Locate the cell with the specified text and output its [x, y] center coordinate. 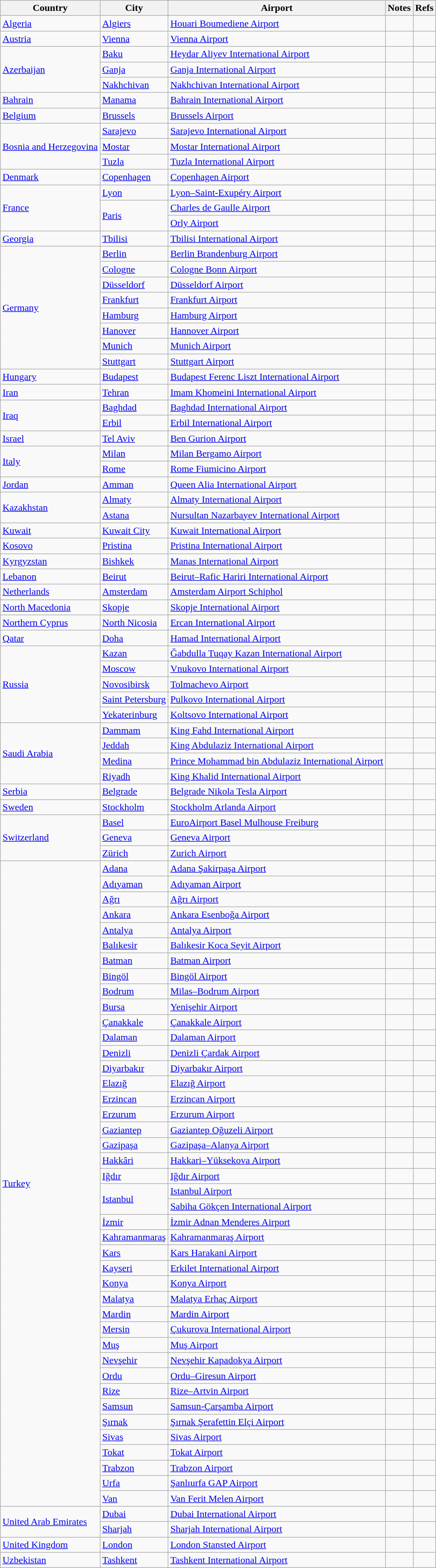
Kazan [134, 653]
Sweden [50, 807]
Zürich [134, 853]
Lyon–Saint-Exupéry Airport [277, 193]
Tbilisi [134, 239]
Munich [134, 346]
Amsterdam [134, 592]
Pristina International Airport [277, 546]
Imam Khomeini International Airport [277, 392]
Nevşehir [134, 1360]
Mersin [134, 1329]
Vienna [134, 39]
Elazığ Airport [277, 1084]
Pulkovo International Airport [277, 700]
Koltsovo International Airport [277, 715]
Qatar [50, 638]
Iran [50, 392]
Erbil [134, 423]
Geneva Airport [277, 838]
Samsun [134, 1406]
Rize–Artvin Airport [277, 1391]
Konya [134, 1283]
Erzincan [134, 1099]
Kahramanmaraş Airport [277, 1237]
Basel [134, 822]
Ankara Esenboğa Airport [277, 914]
Tolmachevo Airport [277, 684]
Kars Harakani Airport [277, 1253]
Belgrade Nikola Tesla Airport [277, 792]
Kuwait City [134, 530]
Baku [134, 54]
Konya Airport [277, 1283]
Berlin Brandenburg Airport [277, 254]
Sivas [134, 1437]
Algeria [50, 23]
North Macedonia [50, 607]
Vienna Airport [277, 39]
Malatya Erhaç Airport [277, 1299]
Çanakkale Airport [277, 1022]
Budapest [134, 377]
Country [50, 8]
Denmark [50, 177]
Ordu–Giresun Airport [277, 1375]
Dubai [134, 1514]
North Nicosia [134, 623]
Bingöl [134, 976]
Belgium [50, 115]
Hakkari–Yüksekova Airport [277, 1160]
City [134, 8]
Ganja International Airport [277, 69]
Tashkent [134, 1560]
Frankfurt [134, 300]
Orly Airport [277, 223]
Iğdır [134, 1176]
Azerbaijan [50, 69]
Uzbekistan [50, 1560]
Brussels Airport [277, 115]
King Abdulaziz International Airport [277, 746]
London [134, 1545]
Switzerland [50, 838]
Israel [50, 438]
Batman Airport [277, 961]
Houari Boumediene Airport [277, 23]
Skopje [134, 607]
Milan [134, 454]
Yenişehir Airport [277, 1007]
Trabzon [134, 1468]
Erbil International Airport [277, 423]
Adana Şakirpaşa Airport [277, 868]
Hamburg [134, 315]
Italy [50, 461]
Van Ferit Melen Airport [277, 1499]
Kuwait International Airport [277, 530]
Kazakhstan [50, 507]
Ankara [134, 914]
Sharjah International Airport [277, 1529]
Prince Mohammad bin Abdulaziz International Airport [277, 761]
Mostar [134, 146]
Frankfurt Airport [277, 300]
Heydar Aliyev International Airport [277, 54]
İzmir Adnan Menderes Airport [277, 1222]
Ağrı Airport [277, 899]
Moscow [134, 669]
United Arab Emirates [50, 1522]
Germany [50, 308]
Tokat Airport [277, 1453]
Mostar International Airport [277, 146]
Kayseri [134, 1268]
Netherlands [50, 592]
Erkilet International Airport [277, 1268]
Sharjah [134, 1529]
Stuttgart [134, 361]
İzmir [134, 1222]
Kuwait [50, 530]
Milan Bergamo Airport [277, 454]
Northern Cyprus [50, 623]
Pristina [134, 546]
Dalaman [134, 1038]
King Fahd International Airport [277, 730]
Almaty [134, 500]
Queen Alia International Airport [277, 484]
Tokat [134, 1453]
Erzurum [134, 1114]
Malatya [134, 1299]
Denizli Çardak Airport [277, 1053]
Sarajevo International Airport [277, 131]
Denizli [134, 1053]
Ben Gurion Airport [277, 438]
Antalya [134, 930]
Astana [134, 515]
Nursultan Nazarbayev International Airport [277, 515]
Baghdad International Airport [277, 407]
Tbilisi International Airport [277, 239]
Sivas Airport [277, 1437]
Adana [134, 868]
Kahramanmaraş [134, 1237]
Rome Fiumicino Airport [277, 469]
Balıkesir [134, 945]
Saudi Arabia [50, 753]
Şanlıurfa GAP Airport [277, 1483]
Amman [134, 484]
Jeddah [134, 746]
Bodrum [134, 992]
Kars [134, 1253]
Bahrain [50, 100]
Stuttgart Airport [277, 361]
Amsterdam Airport Schiphol [277, 592]
Turkey [50, 1184]
Beirut [134, 576]
Nakhchivan International Airport [277, 85]
Stockholm [134, 807]
Brussels [134, 115]
Budapest Ferenc Liszt International Airport [277, 377]
Mardin [134, 1314]
Ğabdulla Tuqay Kazan International Airport [277, 653]
Dalaman Airport [277, 1038]
Tashkent International Airport [277, 1560]
Lyon [134, 193]
Medina [134, 761]
Bahrain International Airport [277, 100]
Beirut–Rafic Hariri International Airport [277, 576]
Elazığ [134, 1084]
Milas–Bodrum Airport [277, 992]
Iraq [50, 415]
Nevşehir Kapadokya Airport [277, 1360]
United Kingdom [50, 1545]
Erzincan Airport [277, 1099]
Hamad International Airport [277, 638]
Gaziantep Oğuzeli Airport [277, 1130]
Berlin [134, 254]
Çukurova International Airport [277, 1329]
Manama [134, 100]
Cologne [134, 269]
Bishkek [134, 561]
Çanakkale [134, 1022]
Diyarbakır [134, 1068]
Rize [134, 1391]
Nakhchivan [134, 85]
Stockholm Arlanda Airport [277, 807]
Almaty International Airport [277, 500]
Ganja [134, 69]
Tehran [134, 392]
King Khalid International Airport [277, 776]
Samsun-Çarşamba Airport [277, 1406]
Austria [50, 39]
Gaziantep [134, 1130]
Munich Airport [277, 346]
Charles de Gaulle Airport [277, 208]
Refs [424, 8]
Cologne Bonn Airport [277, 269]
Riyadh [134, 776]
Kyrgyzstan [50, 561]
Tuzla International Airport [277, 161]
Hungary [50, 377]
Mardin Airport [277, 1314]
Geneva [134, 838]
Algiers [134, 23]
EuroAirport Basel Mulhouse Freiburg [277, 822]
Serbia [50, 792]
Dubai International Airport [277, 1514]
Kosovo [50, 546]
Balıkesir Koca Seyit Airport [277, 945]
London Stansted Airport [277, 1545]
Saint Petersburg [134, 700]
France [50, 208]
Jordan [50, 484]
Yekaterinburg [134, 715]
Skopje International Airport [277, 607]
Dammam [134, 730]
Urfa [134, 1483]
Ağrı [134, 899]
Gazipaşa [134, 1145]
Bosnia and Herzegovina [50, 146]
Hanover [134, 331]
Rome [134, 469]
Istanbul [134, 1199]
Erzurum Airport [277, 1114]
Paris [134, 216]
Şırnak Şerafettin Elçi Airport [277, 1421]
Airport [277, 8]
Belgrade [134, 792]
Sabiha Gökçen International Airport [277, 1207]
Vnukovo International Airport [277, 669]
Novosibirsk [134, 684]
Bursa [134, 1007]
Hamburg Airport [277, 315]
Ordu [134, 1375]
Russia [50, 684]
Notes [399, 8]
Zurich Airport [277, 853]
Istanbul Airport [277, 1191]
Iğdır Airport [277, 1176]
Copenhagen [134, 177]
Düsseldorf Airport [277, 285]
Gazipaşa–Alanya Airport [277, 1145]
Diyarbakır Airport [277, 1068]
Trabzon Airport [277, 1468]
Bingöl Airport [277, 976]
Batman [134, 961]
Manas International Airport [277, 561]
Adıyaman Airport [277, 884]
Hakkâri [134, 1160]
Antalya Airport [277, 930]
Georgia [50, 239]
Muş Airport [277, 1345]
Copenhagen Airport [277, 177]
Tuzla [134, 161]
Doha [134, 638]
Düsseldorf [134, 285]
Sarajevo [134, 131]
Tel Aviv [134, 438]
Hannover Airport [277, 331]
Van [134, 1499]
Muş [134, 1345]
Adıyaman [134, 884]
Şırnak [134, 1421]
Ercan International Airport [277, 623]
Lebanon [50, 576]
Baghdad [134, 407]
